Output the [X, Y] coordinate of the center of the cell containing the given text.  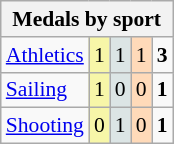
3 [162, 55]
Medals by sport [87, 19]
Sailing [45, 90]
Shooting [45, 126]
Athletics [45, 55]
